Extract the [x, y] coordinate from the center of the cell holding the provided text.  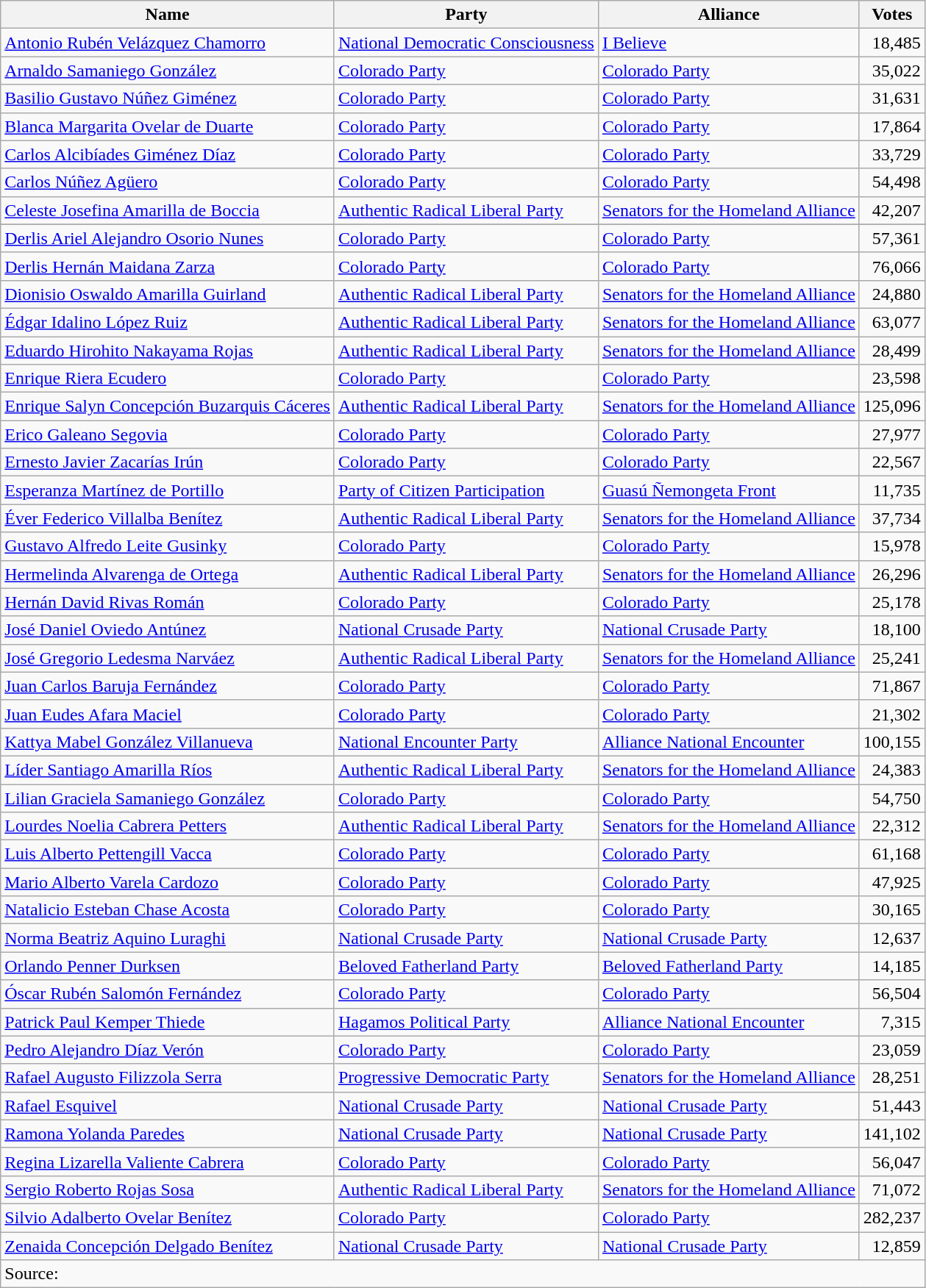
Votes [891, 15]
Carlos Núñez Agüero [168, 182]
Lilian Graciela Samaniego González [168, 798]
57,361 [891, 238]
141,102 [891, 1134]
Ernesto Javier Zacarías Irún [168, 462]
National Democratic Consciousness [466, 43]
27,977 [891, 434]
12,859 [891, 1246]
17,864 [891, 126]
56,047 [891, 1162]
Alliance [728, 15]
22,567 [891, 462]
26,296 [891, 574]
63,077 [891, 322]
24,383 [891, 770]
Rafael Esquivel [168, 1106]
18,100 [891, 630]
Líder Santiago Amarilla Ríos [168, 770]
Hagamos Political Party [466, 1022]
Gustavo Alfredo Leite Gusinky [168, 546]
Silvio Adalberto Ovelar Benítez [168, 1217]
I Believe [728, 43]
Óscar Rubén Salomón Fernández [168, 994]
Zenaida Concepción Delgado Benítez [168, 1246]
25,178 [891, 602]
Esperanza Martínez de Portillo [168, 490]
Erico Galeano Segovia [168, 434]
Juan Eudes Afara Maciel [168, 714]
Sergio Roberto Rojas Sosa [168, 1189]
42,207 [891, 210]
76,066 [891, 266]
Kattya Mabel González Villanueva [168, 742]
18,485 [891, 43]
12,637 [891, 938]
100,155 [891, 742]
24,880 [891, 294]
Ramona Yolanda Paredes [168, 1134]
Derlis Ariel Alejandro Osorio Nunes [168, 238]
15,978 [891, 546]
Celeste Josefina Amarilla de Boccia [168, 210]
Enrique Salyn Concepción Buzarquis Cáceres [168, 407]
61,168 [891, 854]
35,022 [891, 71]
54,750 [891, 798]
Arnaldo Samaniego González [168, 71]
21,302 [891, 714]
Derlis Hernán Maidana Zarza [168, 266]
Party of Citizen Participation [466, 490]
Édgar Idalino López Ruiz [168, 322]
125,096 [891, 407]
Rafael Augusto Filizzola Serra [168, 1078]
54,498 [891, 182]
Progressive Democratic Party [466, 1078]
282,237 [891, 1217]
47,925 [891, 882]
Basilio Gustavo Núñez Giménez [168, 99]
Hermelinda Alvarenga de Ortega [168, 574]
71,867 [891, 686]
Enrique Riera Ecudero [168, 379]
Éver Federico Villalba Benítez [168, 518]
7,315 [891, 1022]
51,443 [891, 1106]
Pedro Alejandro Díaz Verón [168, 1050]
Dionisio Oswaldo Amarilla Guirland [168, 294]
Juan Carlos Baruja Fernández [168, 686]
56,504 [891, 994]
José Gregorio Ledesma Narváez [168, 658]
37,734 [891, 518]
23,598 [891, 379]
31,631 [891, 99]
30,165 [891, 910]
23,059 [891, 1050]
28,499 [891, 351]
Mario Alberto Varela Cardozo [168, 882]
Luis Alberto Pettengill Vacca [168, 854]
Guasú Ñemongeta Front [728, 490]
33,729 [891, 154]
Carlos Alcibíades Giménez Díaz [168, 154]
Name [168, 15]
Orlando Penner Durksen [168, 966]
Blanca Margarita Ovelar de Duarte [168, 126]
Source: [463, 1274]
71,072 [891, 1189]
Antonio Rubén Velázquez Chamorro [168, 43]
22,312 [891, 826]
Hernán David Rivas Román [168, 602]
Norma Beatriz Aquino Luraghi [168, 938]
Lourdes Noelia Cabrera Petters [168, 826]
11,735 [891, 490]
National Encounter Party [466, 742]
Natalicio Esteban Chase Acosta [168, 910]
14,185 [891, 966]
25,241 [891, 658]
Eduardo Hirohito Nakayama Rojas [168, 351]
Patrick Paul Kemper Thiede [168, 1022]
Party [466, 15]
José Daniel Oviedo Antúnez [168, 630]
28,251 [891, 1078]
Regina Lizarella Valiente Cabrera [168, 1162]
